Return the (X, Y) coordinate for the center point of the cell that contains the specified text.  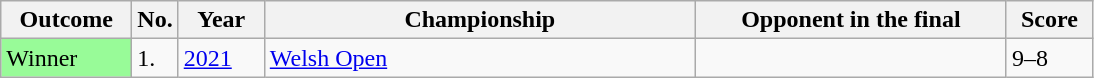
Winner (66, 58)
Championship (480, 20)
Score (1049, 20)
2021 (221, 58)
1. (155, 58)
9–8 (1049, 58)
Year (221, 20)
Opponent in the final (850, 20)
Outcome (66, 20)
No. (155, 20)
Welsh Open (480, 58)
